Locate the cell with the specified text and output its [X, Y] center coordinate. 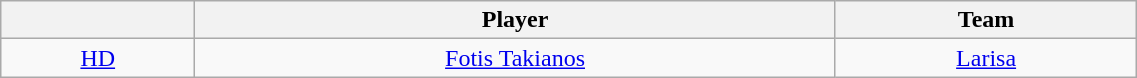
Player [516, 20]
Team [986, 20]
HD [98, 58]
Fotis Takianos [516, 58]
Larisa [986, 58]
